From the cell containing the given text, extract its center point as (x, y) coordinate. 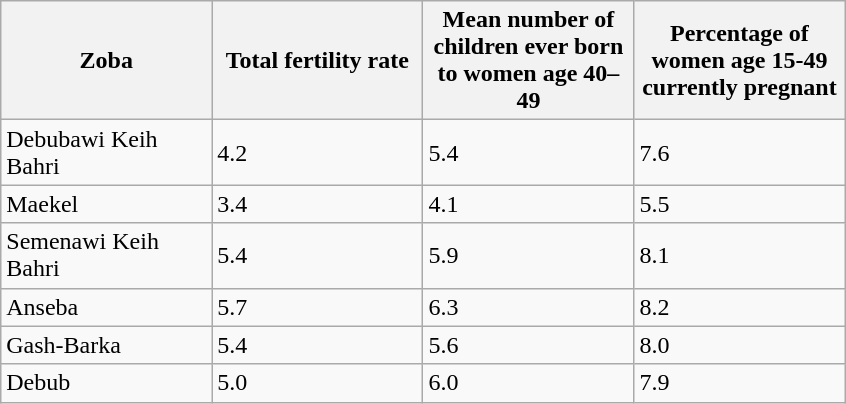
Gash-Barka (106, 345)
Zoba (106, 60)
8.0 (740, 345)
Total fertility rate (318, 60)
5.6 (528, 345)
4.1 (528, 204)
5.7 (318, 307)
5.0 (318, 383)
Maekel (106, 204)
Debub (106, 383)
5.9 (528, 256)
8.2 (740, 307)
7.6 (740, 152)
7.9 (740, 383)
4.2 (318, 152)
Percentage of women age 15-49 currently pregnant (740, 60)
3.4 (318, 204)
5.5 (740, 204)
Semenawi Keih Bahri (106, 256)
Debubawi Keih Bahri (106, 152)
Mean number of children ever born to women age 40–49 (528, 60)
Anseba (106, 307)
6.0 (528, 383)
8.1 (740, 256)
6.3 (528, 307)
